Return (x, y) of the center of cell containing provided text 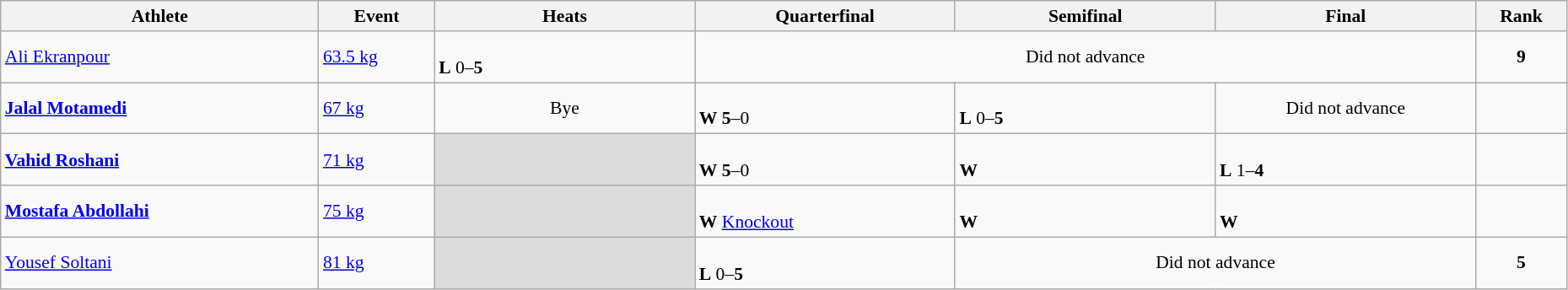
5 (1522, 263)
Rank (1522, 16)
63.5 kg (376, 57)
Event (376, 16)
Jalal Motamedi (160, 108)
L 1–4 (1346, 160)
Semifinal (1085, 16)
Mostafa Abdollahi (160, 211)
71 kg (376, 160)
9 (1522, 57)
Ali Ekranpour (160, 57)
Final (1346, 16)
81 kg (376, 263)
W Knockout (825, 211)
Athlete (160, 16)
Yousef Soltani (160, 263)
Quarterfinal (825, 16)
Heats (565, 16)
Bye (565, 108)
75 kg (376, 211)
67 kg (376, 108)
Vahid Roshani (160, 160)
